Output the [X, Y] coordinate of the center of the cell containing the given text.  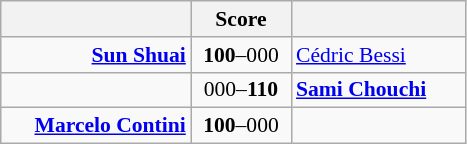
Cédric Bessi [378, 55]
Sun Shuai [96, 55]
Score [241, 19]
000–110 [241, 90]
Sami Chouchi [378, 90]
Marcelo Contini [96, 126]
